Locate the cell with the specified text and output its (x, y) center coordinate. 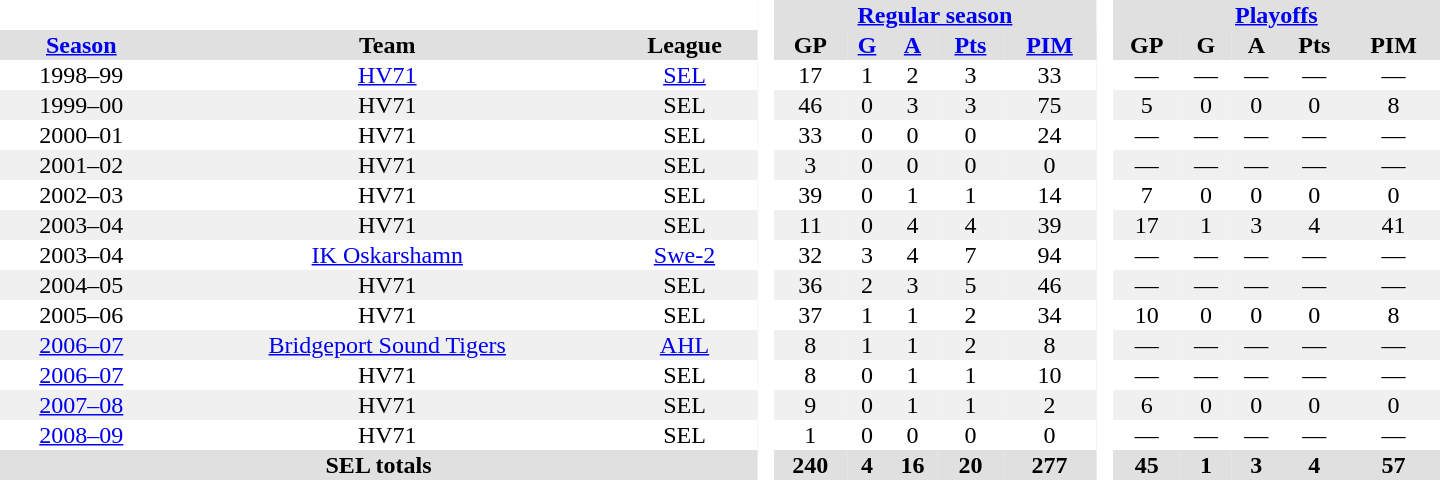
AHL (684, 345)
Swe-2 (684, 255)
45 (1147, 465)
94 (1050, 255)
1999–00 (82, 105)
37 (810, 315)
240 (810, 465)
34 (1050, 315)
Team (388, 45)
Playoffs (1276, 15)
League (684, 45)
Season (82, 45)
36 (810, 285)
24 (1050, 135)
2002–03 (82, 195)
2008–09 (82, 435)
57 (1394, 465)
75 (1050, 105)
Bridgeport Sound Tigers (388, 345)
32 (810, 255)
Regular season (935, 15)
277 (1050, 465)
1998–99 (82, 75)
11 (810, 225)
2004–05 (82, 285)
2007–08 (82, 405)
20 (970, 465)
IK Oskarshamn (388, 255)
16 (912, 465)
6 (1147, 405)
2001–02 (82, 165)
2005–06 (82, 315)
14 (1050, 195)
2000–01 (82, 135)
SEL totals (378, 465)
41 (1394, 225)
9 (810, 405)
